Return the (x, y) coordinate for the center point of the cell that contains the specified text.  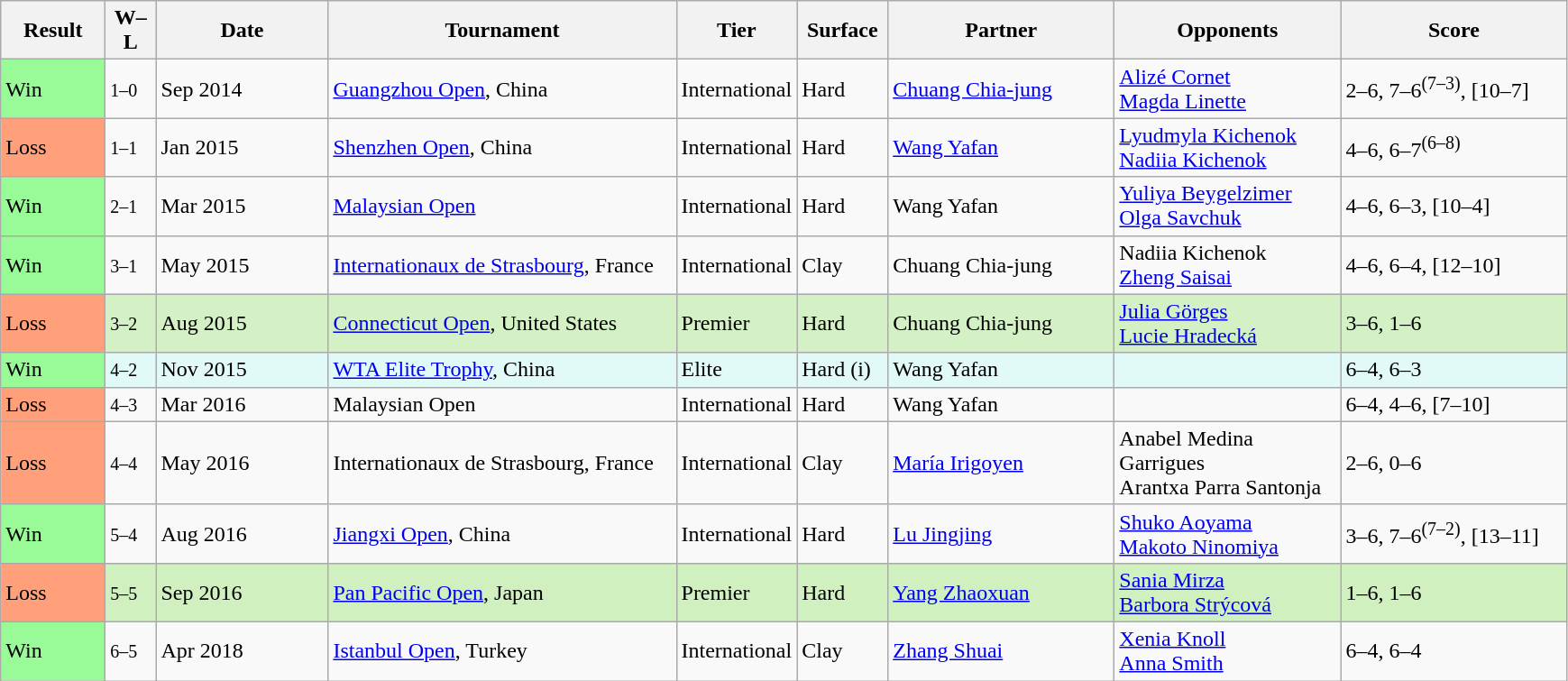
Date (242, 31)
Xenia Knoll Anna Smith (1228, 651)
3–6, 1–6 (1453, 323)
2–1 (131, 206)
Julia Görges Lucie Hradecká (1228, 323)
4–2 (131, 370)
Hard (i) (842, 370)
Partner (1001, 31)
Anabel Medina Garrigues Arantxa Parra Santonja (1228, 463)
4–6, 6–3, [10–4] (1453, 206)
2–6, 7–6(7–3), [10–7] (1453, 88)
May 2016 (242, 463)
May 2015 (242, 265)
3–6, 7–6(7–2), [13–11] (1453, 534)
Zhang Shuai (1001, 651)
Score (1453, 31)
María Irigoyen (1001, 463)
Yang Zhaoxuan (1001, 592)
6–4, 6–3 (1453, 370)
Tournament (502, 31)
Nov 2015 (242, 370)
1–0 (131, 88)
Shuko Aoyama Makoto Ninomiya (1228, 534)
1–1 (131, 148)
3–1 (131, 265)
WTA Elite Trophy, China (502, 370)
Apr 2018 (242, 651)
Sania Mirza Barbora Strýcová (1228, 592)
Tier (737, 31)
Nadiia Kichenok Zheng Saisai (1228, 265)
Opponents (1228, 31)
Shenzhen Open, China (502, 148)
Lu Jingjing (1001, 534)
5–4 (131, 534)
Lyudmyla Kichenok Nadiia Kichenok (1228, 148)
Mar 2016 (242, 404)
Jiangxi Open, China (502, 534)
Elite (737, 370)
W–L (131, 31)
Sep 2016 (242, 592)
3–2 (131, 323)
Result (53, 31)
2–6, 0–6 (1453, 463)
6–4, 6–4 (1453, 651)
Sep 2014 (242, 88)
Connecticut Open, United States (502, 323)
Mar 2015 (242, 206)
Istanbul Open, Turkey (502, 651)
5–5 (131, 592)
6–5 (131, 651)
Guangzhou Open, China (502, 88)
Pan Pacific Open, Japan (502, 592)
Aug 2015 (242, 323)
Yuliya Beygelzimer Olga Savchuk (1228, 206)
1–6, 1–6 (1453, 592)
Jan 2015 (242, 148)
Surface (842, 31)
6–4, 4–6, [7–10] (1453, 404)
Aug 2016 (242, 534)
4–6, 6–4, [12–10] (1453, 265)
Alizé Cornet Magda Linette (1228, 88)
4–4 (131, 463)
4–6, 6–7(6–8) (1453, 148)
4–3 (131, 404)
